Identify which cell holds the provided text, then report its [X, Y] central coordinate. 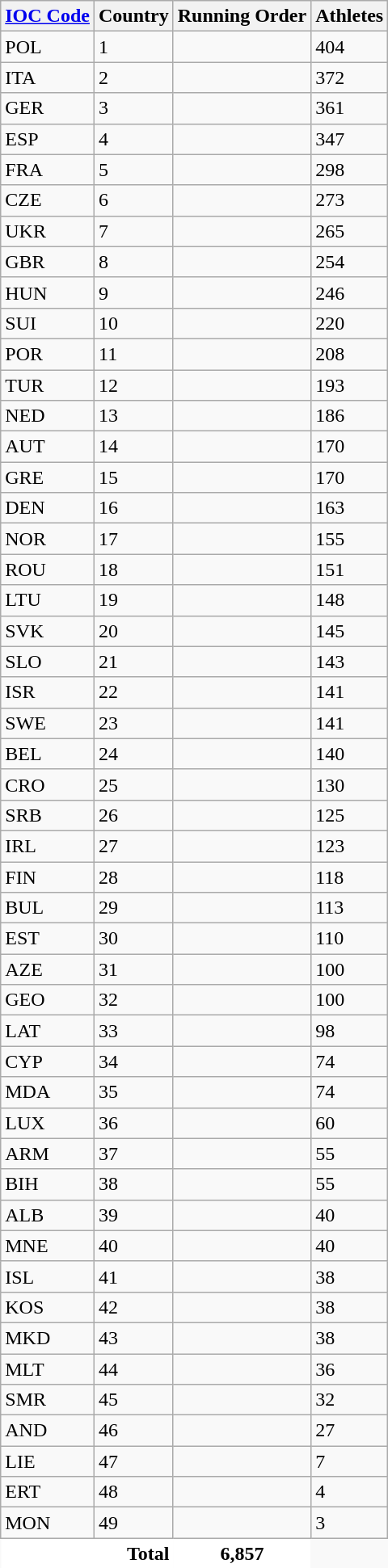
GEO [48, 1000]
TUR [48, 385]
Running Order [242, 16]
47 [133, 1461]
298 [349, 170]
ISR [48, 692]
404 [349, 47]
361 [349, 108]
33 [133, 1031]
41 [133, 1276]
ITA [48, 78]
163 [349, 508]
20 [133, 631]
GBR [48, 262]
HUN [48, 292]
LAT [48, 1031]
SVK [48, 631]
BEL [48, 754]
143 [349, 662]
GRE [48, 477]
CRO [48, 784]
6 [133, 200]
113 [349, 908]
14 [133, 447]
12 [133, 385]
Athletes [349, 16]
37 [133, 1154]
POR [48, 354]
AUT [48, 447]
NOR [48, 539]
11 [133, 354]
110 [349, 939]
24 [133, 754]
29 [133, 908]
347 [349, 139]
ALB [48, 1215]
31 [133, 969]
17 [133, 539]
372 [349, 78]
125 [349, 815]
AZE [48, 969]
UKR [48, 231]
42 [133, 1307]
22 [133, 692]
SWE [48, 723]
39 [133, 1215]
5 [133, 170]
FRA [48, 170]
60 [349, 1123]
16 [133, 508]
ESP [48, 139]
Total [87, 1553]
DEN [48, 508]
45 [133, 1400]
MNE [48, 1246]
208 [349, 354]
MON [48, 1523]
SRB [48, 815]
POL [48, 47]
9 [133, 292]
43 [133, 1338]
151 [349, 570]
BIH [48, 1184]
SUI [48, 323]
49 [133, 1523]
130 [349, 784]
10 [133, 323]
44 [133, 1369]
ARM [48, 1154]
273 [349, 200]
123 [349, 846]
118 [349, 876]
CYP [48, 1061]
145 [349, 631]
LIE [48, 1461]
13 [133, 416]
30 [133, 939]
46 [133, 1431]
2 [133, 78]
8 [133, 262]
140 [349, 754]
25 [133, 784]
35 [133, 1092]
220 [349, 323]
246 [349, 292]
186 [349, 416]
IRL [48, 846]
NED [48, 416]
SLO [48, 662]
193 [349, 385]
26 [133, 815]
15 [133, 477]
155 [349, 539]
IOC Code [48, 16]
1 [133, 47]
MLT [48, 1369]
MKD [48, 1338]
Country [133, 16]
LUX [48, 1123]
21 [133, 662]
BUL [48, 908]
254 [349, 262]
ROU [48, 570]
MDA [48, 1092]
19 [133, 600]
GER [48, 108]
6,857 [242, 1553]
EST [48, 939]
SMR [48, 1400]
48 [133, 1492]
KOS [48, 1307]
AND [48, 1431]
18 [133, 570]
265 [349, 231]
FIN [48, 876]
28 [133, 876]
CZE [48, 200]
ISL [48, 1276]
23 [133, 723]
98 [349, 1031]
LTU [48, 600]
34 [133, 1061]
ERT [48, 1492]
148 [349, 600]
